Scan for the cell matching the given text and deliver its (X, Y) coordinate at center. 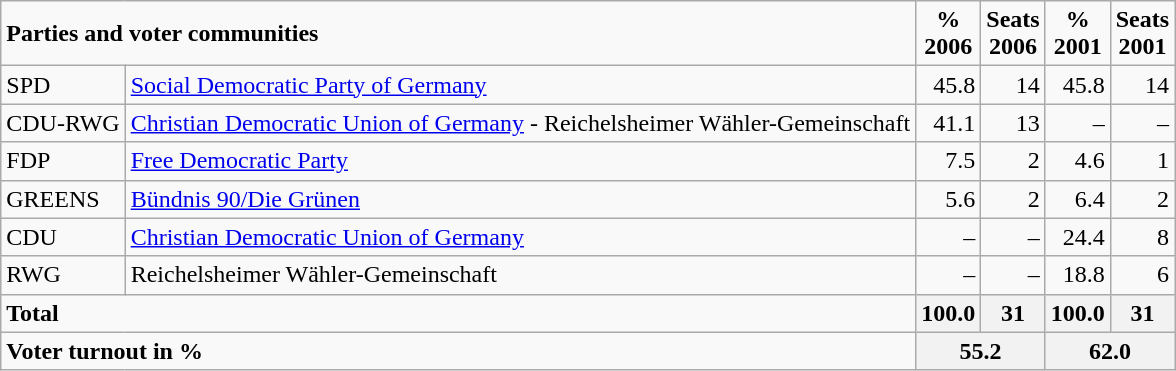
Free Democratic Party (520, 161)
FDP (63, 161)
Voter turnout in % (458, 351)
13 (1013, 123)
18.8 (1078, 275)
Reichelsheimer Wähler-Gemeinschaft (520, 275)
62.0 (1110, 351)
CDU (63, 237)
SPD (63, 85)
41.1 (948, 123)
Seats2001 (1142, 34)
Parties and voter communities (458, 34)
CDU-RWG (63, 123)
Total (458, 313)
6.4 (1078, 199)
RWG (63, 275)
Christian Democratic Union of Germany (520, 237)
5.6 (948, 199)
8 (1142, 237)
7.5 (948, 161)
Social Democratic Party of Germany (520, 85)
GREENS (63, 199)
%2001 (1078, 34)
24.4 (1078, 237)
1 (1142, 161)
%2006 (948, 34)
55.2 (980, 351)
Seats2006 (1013, 34)
6 (1142, 275)
Bündnis 90/Die Grünen (520, 199)
4.6 (1078, 161)
Christian Democratic Union of Germany - Reichelsheimer Wähler-Gemeinschaft (520, 123)
